Identify which cell holds the provided text, then report its [X, Y] central coordinate. 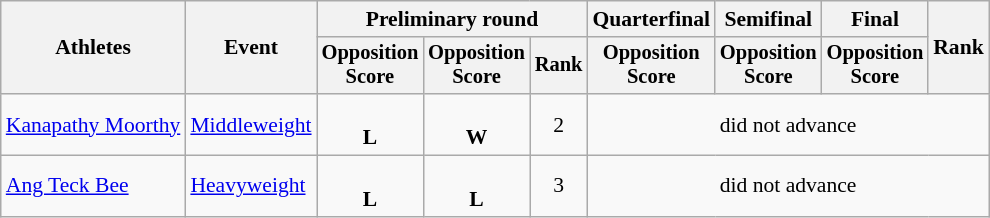
Heavyweight [250, 186]
3 [559, 186]
Quarterfinal [651, 19]
Final [876, 19]
Middleweight [250, 124]
Ang Teck Bee [94, 186]
Event [250, 48]
Preliminary round [452, 19]
W [476, 124]
Athletes [94, 48]
Semifinal [768, 19]
2 [559, 124]
Kanapathy Moorthy [94, 124]
